Determine the (x, y) coordinate at the center of the cell enclosing the given text.  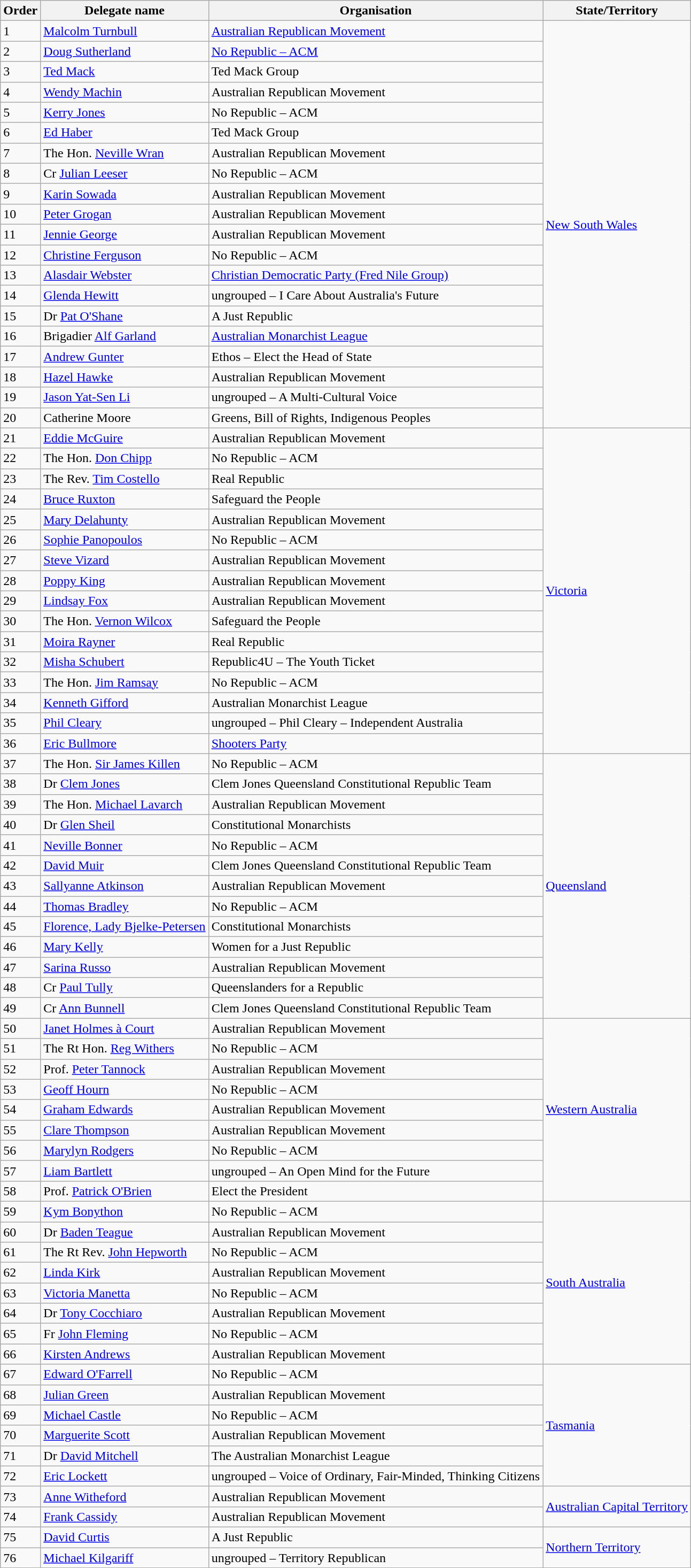
Prof. Patrick O'Brien (125, 1191)
Misha Schubert (125, 662)
Peter Grogan (125, 214)
19 (20, 397)
71 (20, 1456)
20 (20, 418)
54 (20, 1110)
13 (20, 275)
Glenda Hewitt (125, 296)
Western Australia (617, 1110)
5 (20, 112)
The Hon. Jim Ramsay (125, 682)
24 (20, 499)
Graham Edwards (125, 1110)
28 (20, 580)
3 (20, 72)
10 (20, 214)
Geoff Hourn (125, 1089)
David Curtis (125, 1537)
Fr John Fleming (125, 1334)
44 (20, 906)
Dr Baden Teague (125, 1232)
Tasmania (617, 1425)
4 (20, 92)
Ted Mack (125, 72)
27 (20, 560)
67 (20, 1374)
Julian Green (125, 1395)
Mary Delahunty (125, 519)
The Australian Monarchist League (376, 1456)
48 (20, 988)
Frank Cassidy (125, 1517)
The Hon. Sir James Killen (125, 764)
30 (20, 621)
Liam Bartlett (125, 1171)
68 (20, 1395)
ungrouped – A Multi-Cultural Voice (376, 397)
Dr Tony Cocchiaro (125, 1313)
Poppy King (125, 580)
Jennie George (125, 234)
16 (20, 336)
Linda Kirk (125, 1273)
Cr Paul Tully (125, 988)
Ed Haber (125, 133)
11 (20, 234)
37 (20, 764)
39 (20, 804)
Janet Holmes à Court (125, 1028)
The Rev. Tim Costello (125, 479)
ungrouped – Phil Cleary – Independent Australia (376, 723)
23 (20, 479)
Kirsten Andrews (125, 1354)
2 (20, 51)
Malcolm Turnbull (125, 31)
Jason Yat-Sen Li (125, 397)
25 (20, 519)
Eric Lockett (125, 1476)
70 (20, 1435)
Steve Vizard (125, 560)
Mary Kelly (125, 947)
Marylyn Rodgers (125, 1150)
61 (20, 1252)
51 (20, 1049)
Lindsay Fox (125, 601)
6 (20, 133)
Queenslanders for a Republic (376, 988)
26 (20, 540)
7 (20, 153)
Australian Capital Territory (617, 1506)
Edward O'Farrell (125, 1374)
Kenneth Gifford (125, 703)
ungrouped – Territory Republican (376, 1558)
The Rt Hon. Reg Withers (125, 1049)
Anne Witheford (125, 1496)
55 (20, 1130)
Organisation (376, 11)
Kerry Jones (125, 112)
Marguerite Scott (125, 1435)
Eddie McGuire (125, 438)
49 (20, 1008)
The Hon. Don Chipp (125, 458)
63 (20, 1293)
38 (20, 784)
18 (20, 377)
57 (20, 1171)
Sallyanne Atkinson (125, 886)
Karin Sowada (125, 194)
33 (20, 682)
75 (20, 1537)
45 (20, 927)
Shooters Party (376, 743)
The Hon. Michael Lavarch (125, 804)
David Muir (125, 865)
76 (20, 1558)
Clare Thompson (125, 1130)
52 (20, 1069)
Doug Sutherland (125, 51)
43 (20, 886)
Christian Democratic Party (Fred Nile Group) (376, 275)
Alasdair Webster (125, 275)
40 (20, 825)
Florence, Lady Bjelke-Petersen (125, 927)
Michael Castle (125, 1415)
Kym Bonython (125, 1211)
56 (20, 1150)
60 (20, 1232)
58 (20, 1191)
65 (20, 1334)
74 (20, 1517)
41 (20, 845)
Brigadier Alf Garland (125, 336)
34 (20, 703)
Elect the President (376, 1191)
Michael Kilgariff (125, 1558)
Hazel Hawke (125, 377)
59 (20, 1211)
ungrouped – An Open Mind for the Future (376, 1171)
Delegate name (125, 11)
32 (20, 662)
Phil Cleary (125, 723)
Dr David Mitchell (125, 1456)
Northern Territory (617, 1547)
Prof. Peter Tannock (125, 1069)
15 (20, 316)
New South Wales (617, 225)
47 (20, 967)
29 (20, 601)
42 (20, 865)
69 (20, 1415)
Wendy Machin (125, 92)
Andrew Gunter (125, 357)
1 (20, 31)
22 (20, 458)
Catherine Moore (125, 418)
50 (20, 1028)
Christine Ferguson (125, 255)
Women for a Just Republic (376, 947)
53 (20, 1089)
31 (20, 642)
The Rt Rev. John Hepworth (125, 1252)
Neville Bonner (125, 845)
12 (20, 255)
62 (20, 1273)
Order (20, 11)
The Hon. Neville Wran (125, 153)
17 (20, 357)
46 (20, 947)
Victoria Manetta (125, 1293)
21 (20, 438)
Dr Pat O'Shane (125, 316)
Greens, Bill of Rights, Indigenous Peoples (376, 418)
Thomas Bradley (125, 906)
14 (20, 296)
72 (20, 1476)
Ethos – Elect the Head of State (376, 357)
Sophie Panopoulos (125, 540)
Moira Rayner (125, 642)
ungrouped – I Care About Australia's Future (376, 296)
Cr Julian Leeser (125, 173)
South Australia (617, 1282)
Cr Ann Bunnell (125, 1008)
The Hon. Vernon Wilcox (125, 621)
Sarina Russo (125, 967)
36 (20, 743)
Dr Glen Sheil (125, 825)
64 (20, 1313)
State/Territory (617, 11)
ungrouped – Voice of Ordinary, Fair-Minded, Thinking Citizens (376, 1476)
66 (20, 1354)
73 (20, 1496)
35 (20, 723)
Republic4U – The Youth Ticket (376, 662)
Queensland (617, 886)
Dr Clem Jones (125, 784)
Eric Bullmore (125, 743)
Bruce Ruxton (125, 499)
8 (20, 173)
Victoria (617, 590)
9 (20, 194)
